Return the (X, Y) coordinate for the center point of the cell that contains the specified text.  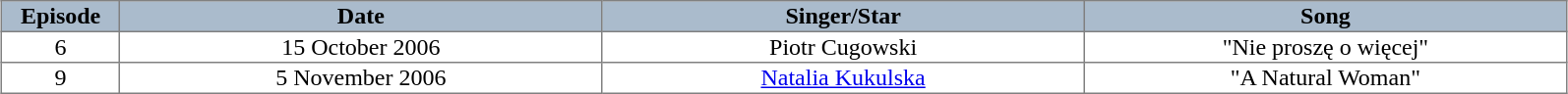
9 (60, 78)
"A Natural Woman" (1325, 78)
Singer/Star (843, 17)
"Nie proszę o więcej" (1325, 47)
Date (361, 17)
6 (60, 47)
Piotr Cugowski (843, 47)
Episode (60, 17)
5 November 2006 (361, 78)
Natalia Kukulska (843, 78)
Song (1325, 17)
15 October 2006 (361, 47)
